Locate the cell with the specified text and output its (X, Y) center coordinate. 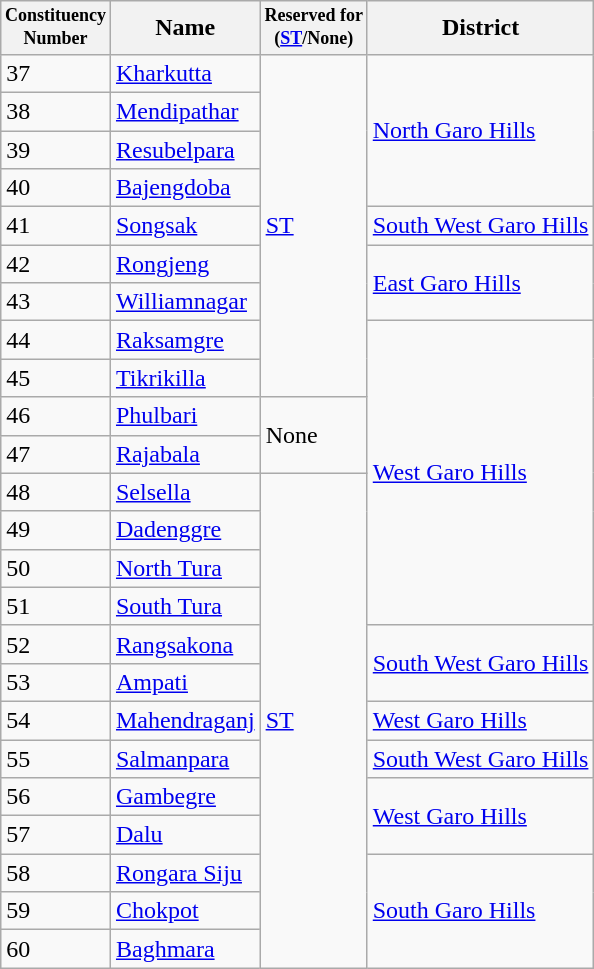
55 (56, 759)
South Garo Hills (480, 911)
Raksamgre (185, 340)
Dalu (185, 835)
Constituency Number (56, 28)
37 (56, 73)
58 (56, 873)
Songsak (185, 226)
60 (56, 949)
Mendipathar (185, 111)
40 (56, 188)
Mahendraganj (185, 720)
54 (56, 720)
Resubelpara (185, 150)
44 (56, 340)
Baghmara (185, 949)
Name (185, 28)
56 (56, 797)
41 (56, 226)
Kharkutta (185, 73)
Selsella (185, 492)
57 (56, 835)
43 (56, 302)
53 (56, 682)
Phulbari (185, 416)
45 (56, 378)
49 (56, 530)
District (480, 28)
Bajengdoba (185, 188)
South Tura (185, 606)
Ampati (185, 682)
38 (56, 111)
Gambegre (185, 797)
Williamnagar (185, 302)
51 (56, 606)
East Garo Hills (480, 283)
None (314, 435)
North Garo Hills (480, 130)
48 (56, 492)
Chokpot (185, 911)
Salmanpara (185, 759)
Dadenggre (185, 530)
Reserved for(ST/None) (314, 28)
52 (56, 644)
59 (56, 911)
Rangsakona (185, 644)
50 (56, 568)
46 (56, 416)
Rongara Siju (185, 873)
42 (56, 264)
Tikrikilla (185, 378)
Rongjeng (185, 264)
Rajabala (185, 454)
47 (56, 454)
39 (56, 150)
North Tura (185, 568)
